From the cell containing the given text, extract its center point as (X, Y) coordinate. 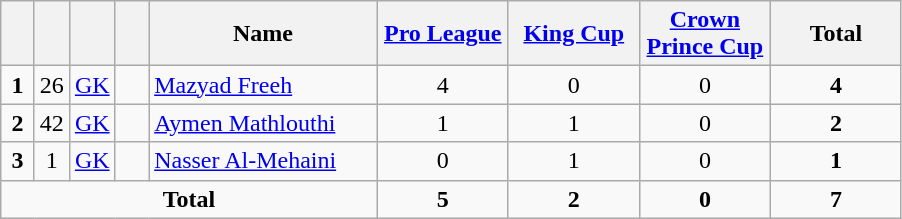
5 (442, 199)
42 (52, 123)
7 (836, 199)
Crown Prince Cup (704, 34)
3 (18, 161)
Name (264, 34)
Nasser Al-Mehaini (264, 161)
Pro League (442, 34)
Aymen Mathlouthi (264, 123)
King Cup (574, 34)
26 (52, 85)
Mazyad Freeh (264, 85)
